Identify which cell holds the provided text, then report its [x, y] central coordinate. 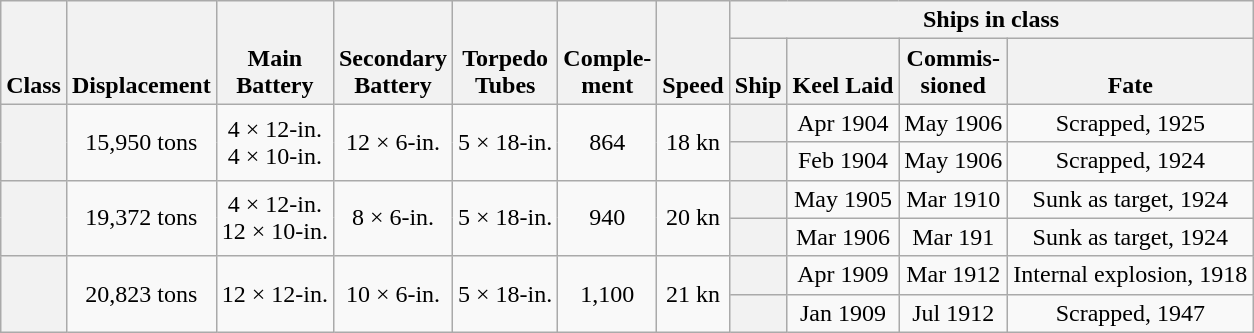
10 × 6-in. [392, 294]
20 kn [693, 218]
Apr 1909 [843, 275]
12 × 12-in. [274, 294]
Jul 1912 [954, 313]
Keel Laid [843, 72]
4 × 12-in.4 × 10-in. [274, 142]
940 [608, 218]
TorpedoTubes [506, 52]
15,950 tons [141, 142]
12 × 6-in. [392, 142]
Speed [693, 52]
Scrapped, 1924 [1130, 161]
Ship [758, 72]
19,372 tons [141, 218]
Commis-sioned [954, 72]
21 kn [693, 294]
Mar 1906 [843, 237]
20,823 tons [141, 294]
MainBattery [274, 52]
Class [34, 52]
Mar 191 [954, 237]
Apr 1904 [843, 123]
Internal explosion, 1918 [1130, 275]
18 kn [693, 142]
Mar 1910 [954, 199]
Ships in class [991, 20]
Displacement [141, 52]
Fate [1130, 72]
Feb 1904 [843, 161]
Scrapped, 1947 [1130, 313]
SecondaryBattery [392, 52]
4 × 12-in.12 × 10-in. [274, 218]
Jan 1909 [843, 313]
1,100 [608, 294]
864 [608, 142]
8 × 6-in. [392, 218]
May 1905 [843, 199]
Comple-ment [608, 52]
Mar 1912 [954, 275]
Scrapped, 1925 [1130, 123]
